Return [x, y] of the center of cell containing provided text 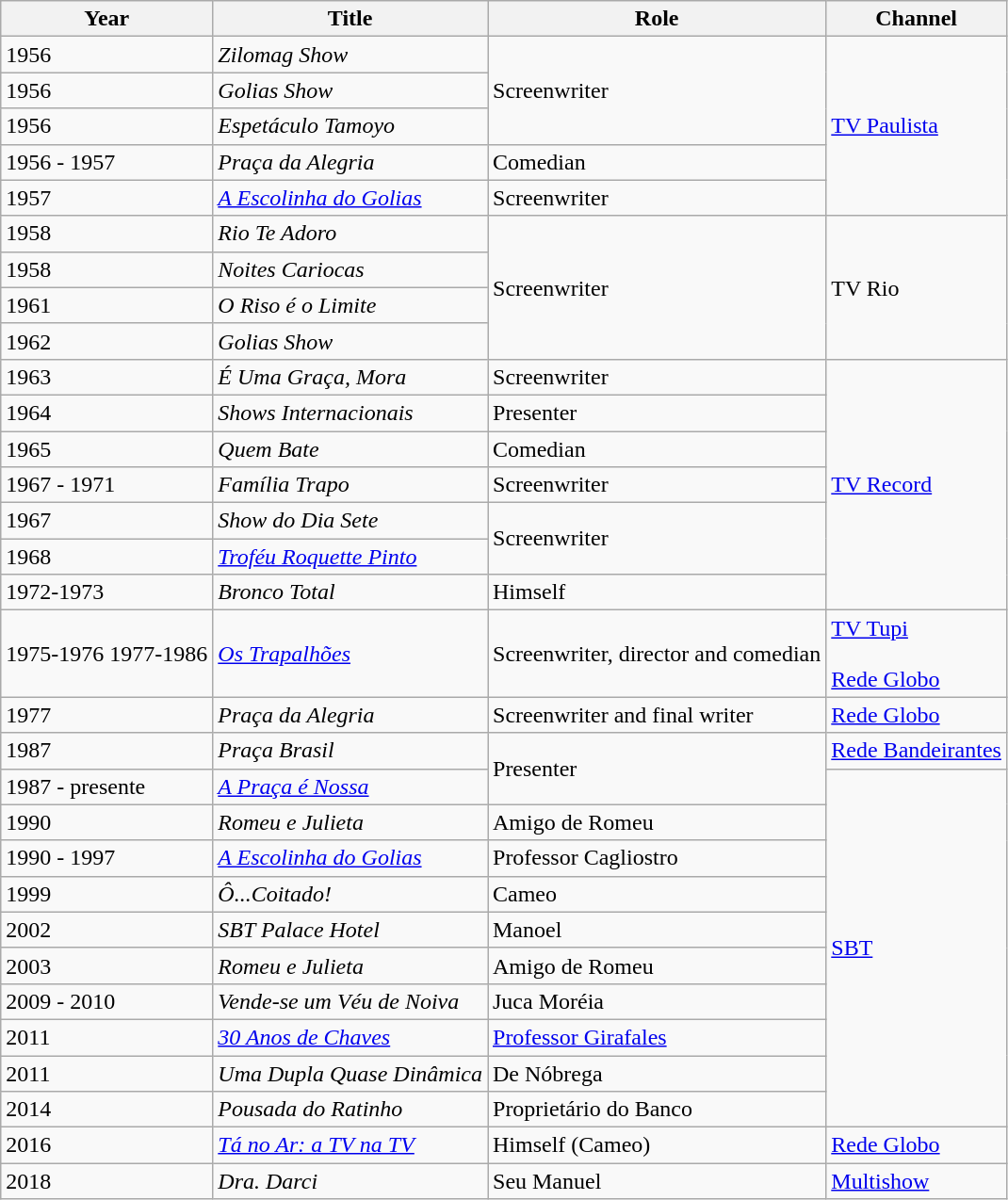
O Riso é o Limite [350, 305]
Screenwriter, director and comedian [658, 654]
Zilomag Show [350, 55]
Dra. Darci [350, 1181]
Cameo [658, 894]
2009 - 2010 [107, 1001]
Vende-se um Véu de Noiva [350, 1001]
2018 [107, 1181]
A Praça é Nossa [350, 786]
Seu Manuel [658, 1181]
Tá no Ar: a TV na TV [350, 1145]
TV Rio [917, 287]
Noites Cariocas [350, 269]
SBT [917, 948]
1975-1976 1977-1986 [107, 654]
Troféu Roquette Pinto [350, 557]
Professor Girafales [658, 1037]
Rio Te Adoro [350, 234]
2002 [107, 930]
1967 [107, 521]
TV Paulista [917, 126]
1968 [107, 557]
Proprietário do Banco [658, 1110]
Praça Brasil [350, 751]
1972-1973 [107, 592]
Show do Dia Sete [350, 521]
1987 [107, 751]
30 Anos de Chaves [350, 1037]
Bronco Total [350, 592]
1965 [107, 449]
É Uma Graça, Mora [350, 377]
1963 [107, 377]
Channel [917, 19]
Multishow [917, 1181]
2016 [107, 1145]
Juca Moréia [658, 1001]
Screenwriter and final writer [658, 715]
Espetáculo Tamoyo [350, 126]
Família Trapo [350, 485]
Shows Internacionais [350, 413]
TV Record [917, 484]
Professor Cagliostro [658, 858]
Pousada do Ratinho [350, 1110]
Himself [658, 592]
Himself (Cameo) [658, 1145]
Quem Bate [350, 449]
1977 [107, 715]
2014 [107, 1110]
Title [350, 19]
Uma Dupla Quase Dinâmica [350, 1073]
1990 - 1997 [107, 858]
1999 [107, 894]
1961 [107, 305]
1967 - 1971 [107, 485]
1962 [107, 341]
Role [658, 19]
1964 [107, 413]
1957 [107, 198]
SBT Palace Hotel [350, 930]
Manoel [658, 930]
De Nóbrega [658, 1073]
Ô...Coitado! [350, 894]
2003 [107, 965]
Rede Bandeirantes [917, 751]
1987 - presente [107, 786]
1990 [107, 822]
1956 - 1957 [107, 162]
Year [107, 19]
TV TupiRede Globo [917, 654]
Os Trapalhões [350, 654]
